Search for the cell housing the specified text and yield its [x, y] center coordinate. 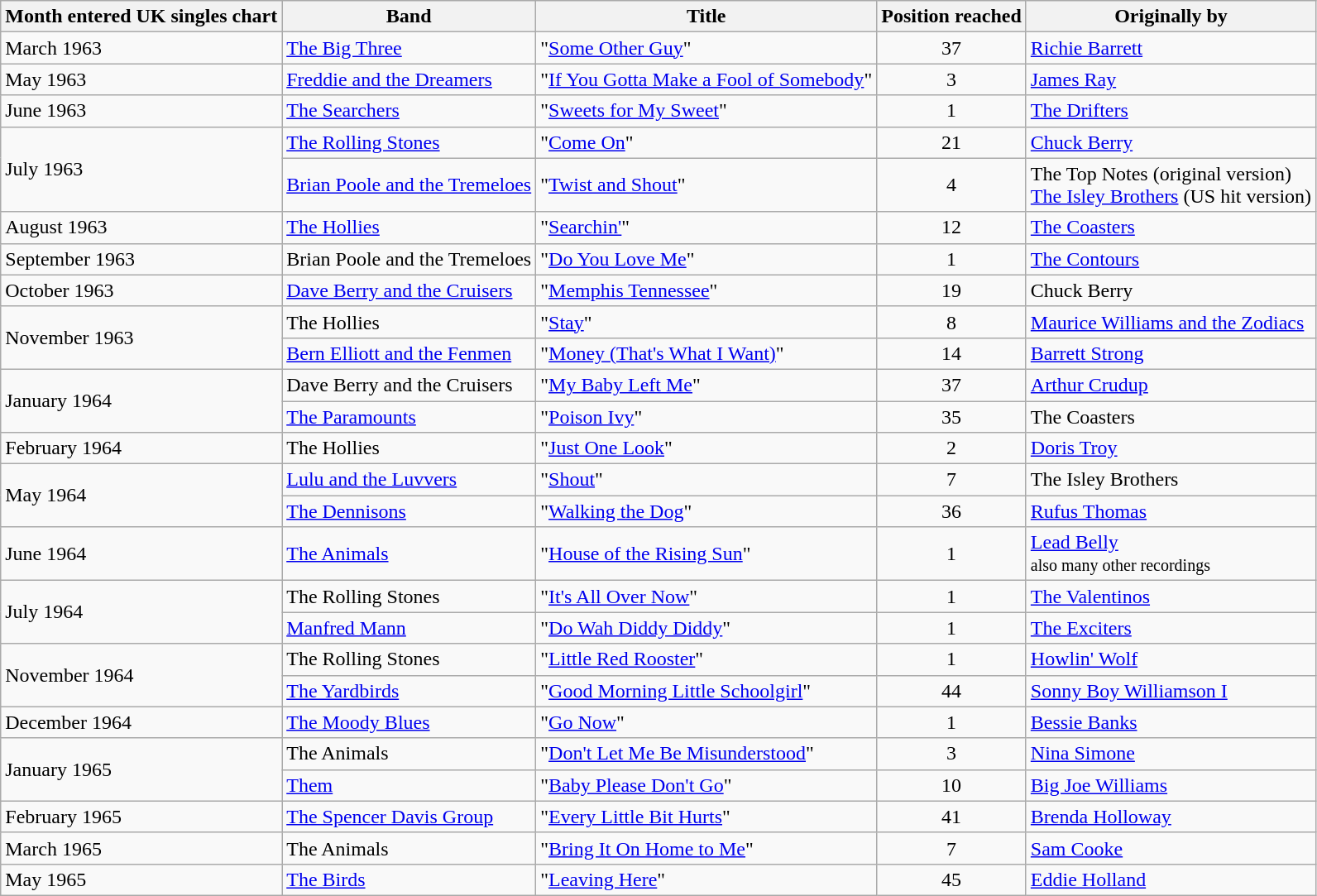
14 [951, 353]
The Drifters [1171, 111]
Nina Simone [1171, 754]
"My Baby Left Me" [706, 385]
Lulu and the Luvvers [409, 480]
The Spencer Davis Group [409, 817]
Howlin' Wolf [1171, 659]
"Bring It On Home to Me" [706, 848]
The Moody Blues [409, 722]
Big Joe Williams [1171, 785]
May 1963 [141, 79]
44 [951, 691]
10 [951, 785]
"Twist and Shout" [706, 185]
"It's All Over Now" [706, 597]
May 1964 [141, 496]
July 1963 [141, 169]
May 1965 [141, 879]
Month entered UK singles chart [141, 17]
"Don't Let Me Be Misunderstood" [706, 754]
"Good Morning Little Schoolgirl" [706, 691]
James Ray [1171, 79]
"Poison Ivy" [706, 416]
February 1965 [141, 817]
February 1964 [141, 448]
June 1963 [141, 111]
March 1965 [141, 848]
12 [951, 228]
Bessie Banks [1171, 722]
Title [706, 17]
Doris Troy [1171, 448]
"Just One Look" [706, 448]
June 1964 [141, 554]
September 1963 [141, 259]
The Valentinos [1171, 597]
"Baby Please Don't Go" [706, 785]
2 [951, 448]
The Paramounts [409, 416]
"Walking the Dog" [706, 511]
The Top Notes (original version)The Isley Brothers (US hit version) [1171, 185]
Eddie Holland [1171, 879]
Position reached [951, 17]
Maurice Williams and the Zodiacs [1171, 322]
Sam Cooke [1171, 848]
Barrett Strong [1171, 353]
"House of the Rising Sun" [706, 554]
"Do You Love Me" [706, 259]
"Stay" [706, 322]
"Some Other Guy" [706, 48]
December 1964 [141, 722]
21 [951, 142]
"Go Now" [706, 722]
The Searchers [409, 111]
Them [409, 785]
The Dennisons [409, 511]
July 1964 [141, 612]
"Money (That's What I Want)" [706, 353]
"Every Little Bit Hurts" [706, 817]
Freddie and the Dreamers [409, 79]
Manfred Mann [409, 628]
January 1965 [141, 769]
"Sweets for My Sweet" [706, 111]
Lead Bellyalso many other recordings [1171, 554]
4 [951, 185]
November 1964 [141, 675]
Rufus Thomas [1171, 511]
The Yardbirds [409, 691]
October 1963 [141, 290]
Richie Barrett [1171, 48]
"Searchin'" [706, 228]
Band [409, 17]
The Birds [409, 879]
35 [951, 416]
45 [951, 879]
November 1963 [141, 338]
January 1964 [141, 400]
"Little Red Rooster" [706, 659]
19 [951, 290]
36 [951, 511]
Originally by [1171, 17]
"Leaving Here" [706, 879]
"If You Gotta Make a Fool of Somebody" [706, 79]
The Contours [1171, 259]
March 1963 [141, 48]
The Exciters [1171, 628]
"Come On" [706, 142]
Bern Elliott and the Fenmen [409, 353]
Arthur Crudup [1171, 385]
Sonny Boy Williamson I [1171, 691]
8 [951, 322]
"Memphis Tennessee" [706, 290]
Brenda Holloway [1171, 817]
"Shout" [706, 480]
August 1963 [141, 228]
41 [951, 817]
The Big Three [409, 48]
"Do Wah Diddy Diddy" [706, 628]
The Isley Brothers [1171, 480]
